Return (x, y) of the center of cell containing provided text 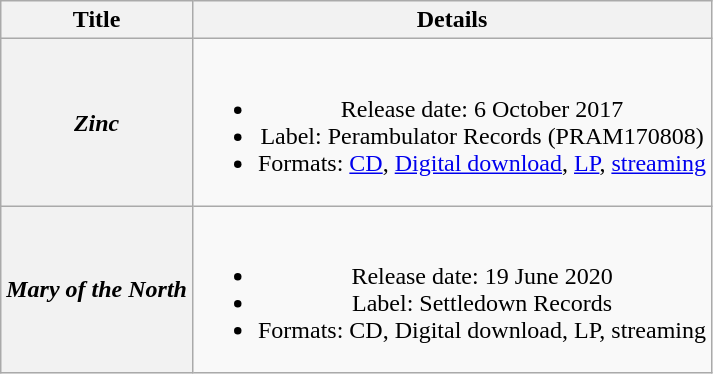
Release date: 19 June 2020Label: Settledown RecordsFormats: CD, Digital download, LP, streaming (452, 290)
Details (452, 20)
Release date: 6 October 2017Label: Perambulator Records (PRAM170808)Formats: CD, Digital download, LP, streaming (452, 122)
Title (97, 20)
Mary of the North (97, 290)
Zinc (97, 122)
